Identify which cell holds the provided text, then report its (x, y) central coordinate. 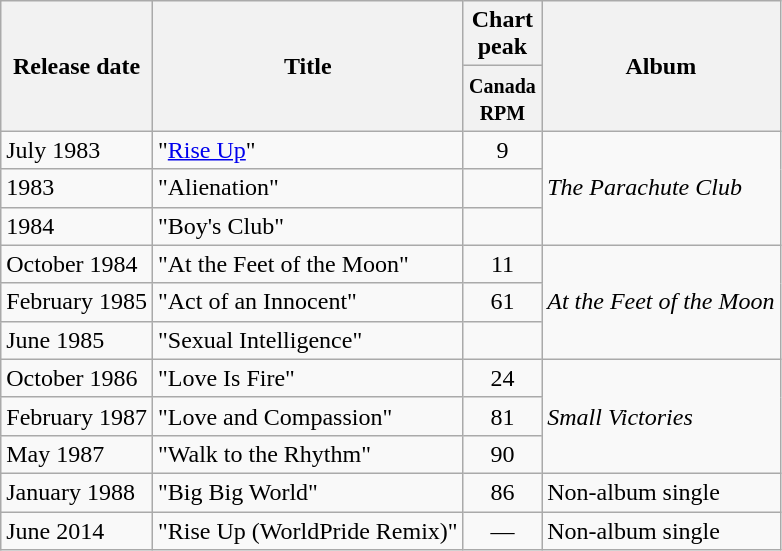
9 (502, 150)
24 (502, 378)
Title (308, 66)
The Parachute Club (661, 188)
81 (502, 416)
"Love and Compassion" (308, 416)
90 (502, 454)
"Boy's Club" (308, 226)
February 1987 (77, 416)
86 (502, 492)
Album (661, 66)
"Rise Up" (308, 150)
— (502, 531)
CanadaRPM (502, 98)
"Sexual Intelligence" (308, 340)
October 1986 (77, 378)
"Love Is Fire" (308, 378)
1983 (77, 188)
June 1985 (77, 340)
June 2014 (77, 531)
"Alienation" (308, 188)
October 1984 (77, 264)
Release date (77, 66)
61 (502, 302)
"Act of an Innocent" (308, 302)
At the Feet of the Moon (661, 302)
"At the Feet of the Moon" (308, 264)
May 1987 (77, 454)
11 (502, 264)
July 1983 (77, 150)
"Walk to the Rhythm" (308, 454)
Small Victories (661, 416)
January 1988 (77, 492)
"Rise Up (WorldPride Remix)" (308, 531)
1984 (77, 226)
Chart peak (502, 34)
"Big Big World" (308, 492)
February 1985 (77, 302)
